Locate the cell with the specified text and output its (x, y) center coordinate. 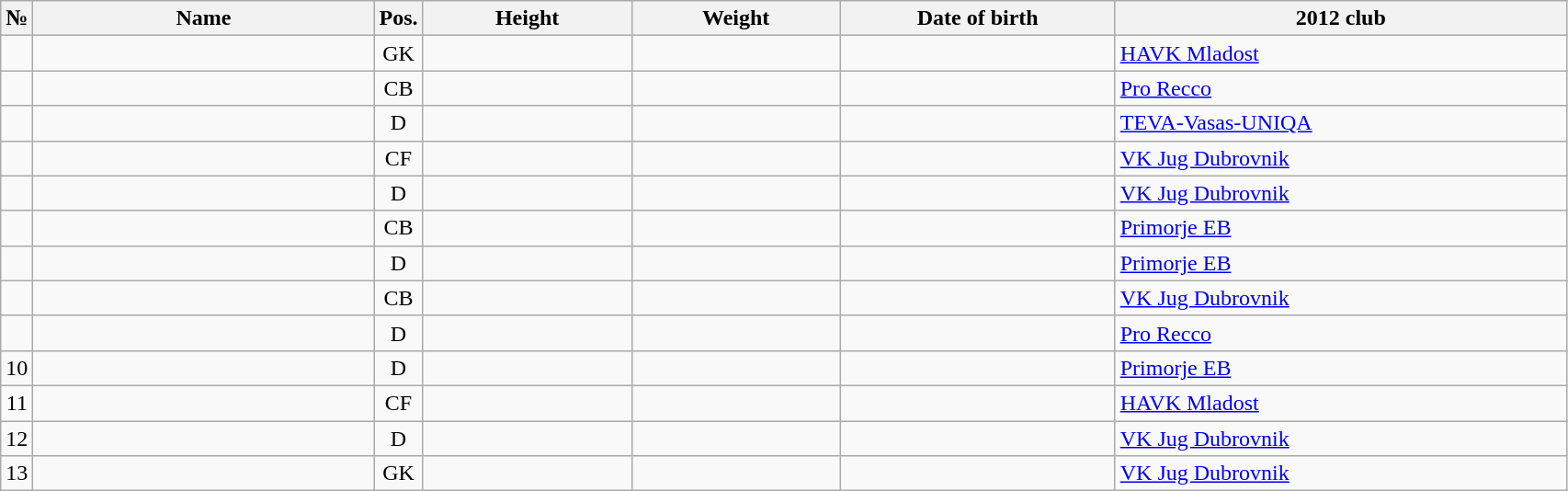
11 (17, 403)
№ (17, 18)
12 (17, 439)
Pos. (399, 18)
Date of birth (978, 18)
Weight (735, 18)
2012 club (1340, 18)
Name (204, 18)
10 (17, 368)
Height (528, 18)
TEVA-Vasas-UNIQA (1340, 123)
13 (17, 474)
